Provide the (x, y) coordinate of the cell's center where the given text is located.  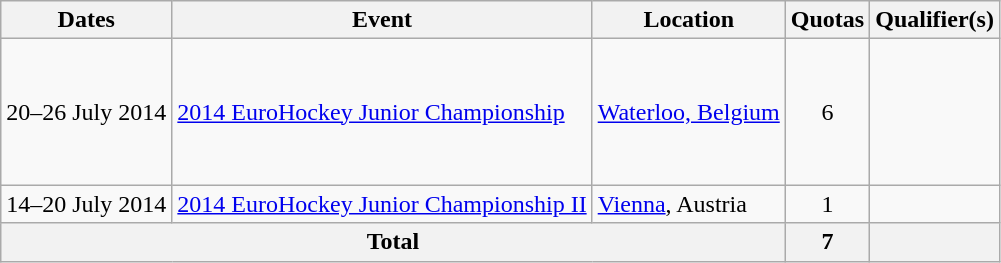
Dates (86, 20)
1 (827, 204)
Location (688, 20)
Total (394, 242)
6 (827, 112)
Qualifier(s) (935, 20)
Event (382, 20)
20–26 July 2014 (86, 112)
Quotas (827, 20)
14–20 July 2014 (86, 204)
Waterloo, Belgium (688, 112)
2014 EuroHockey Junior Championship (382, 112)
Vienna, Austria (688, 204)
2014 EuroHockey Junior Championship II (382, 204)
7 (827, 242)
